From the cell containing the given text, extract its center point as (X, Y) coordinate. 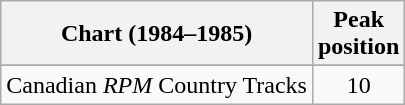
Peakposition (358, 34)
Canadian RPM Country Tracks (157, 85)
Chart (1984–1985) (157, 34)
10 (358, 85)
